Output the [x, y] coordinate of the center of the cell containing the given text.  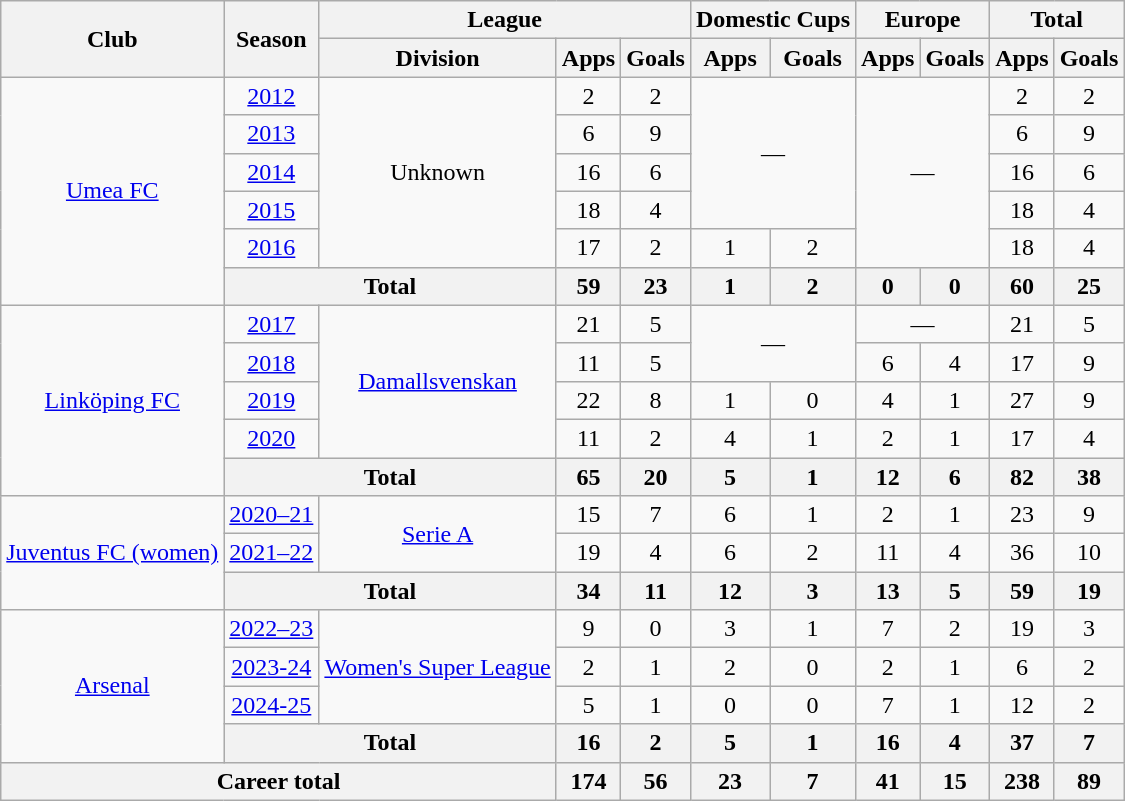
37 [1022, 743]
27 [1022, 400]
Club [112, 39]
13 [888, 591]
38 [1089, 477]
Juventus FC (women) [112, 553]
2023-24 [272, 667]
Damallsvenskan [438, 381]
60 [1022, 286]
36 [1022, 553]
Umea FC [112, 191]
Division [438, 58]
Domestic Cups [772, 20]
2018 [272, 362]
Season [272, 39]
10 [1089, 553]
22 [588, 400]
Serie A [438, 534]
41 [888, 781]
25 [1089, 286]
238 [1022, 781]
Career total [279, 781]
8 [656, 400]
34 [588, 591]
2024-25 [272, 705]
2017 [272, 324]
2012 [272, 96]
Unknown [438, 172]
Arsenal [112, 686]
2013 [272, 134]
89 [1089, 781]
20 [656, 477]
2022–23 [272, 629]
League [505, 20]
65 [588, 477]
2020 [272, 438]
2016 [272, 248]
82 [1022, 477]
Linköping FC [112, 400]
Europe [923, 20]
Women's Super League [438, 667]
2015 [272, 210]
2021–22 [272, 553]
2014 [272, 172]
2019 [272, 400]
2020–21 [272, 515]
174 [588, 781]
56 [656, 781]
